From the cell containing the given text, extract its center point as [X, Y] coordinate. 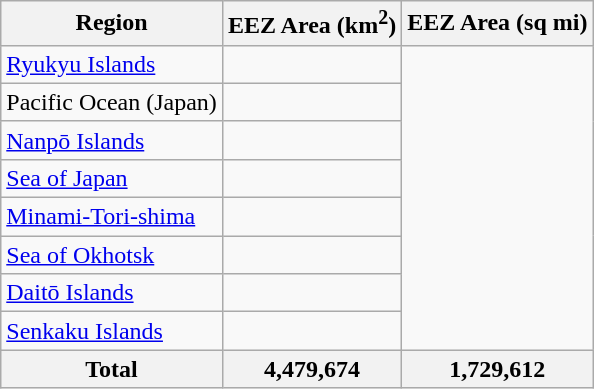
1,729,612 [498, 369]
EEZ Area (km2) [312, 24]
Sea of Japan [112, 178]
Minami-Tori-shima [112, 217]
EEZ Area (sq mi) [498, 24]
4,479,674 [312, 369]
Daitō Islands [112, 293]
Nanpō Islands [112, 140]
Ryukyu Islands [112, 64]
Sea of Okhotsk [112, 255]
Pacific Ocean (Japan) [112, 102]
Total [112, 369]
Senkaku Islands [112, 331]
Region [112, 24]
